Locate the cell with the specified text and output its [X, Y] center coordinate. 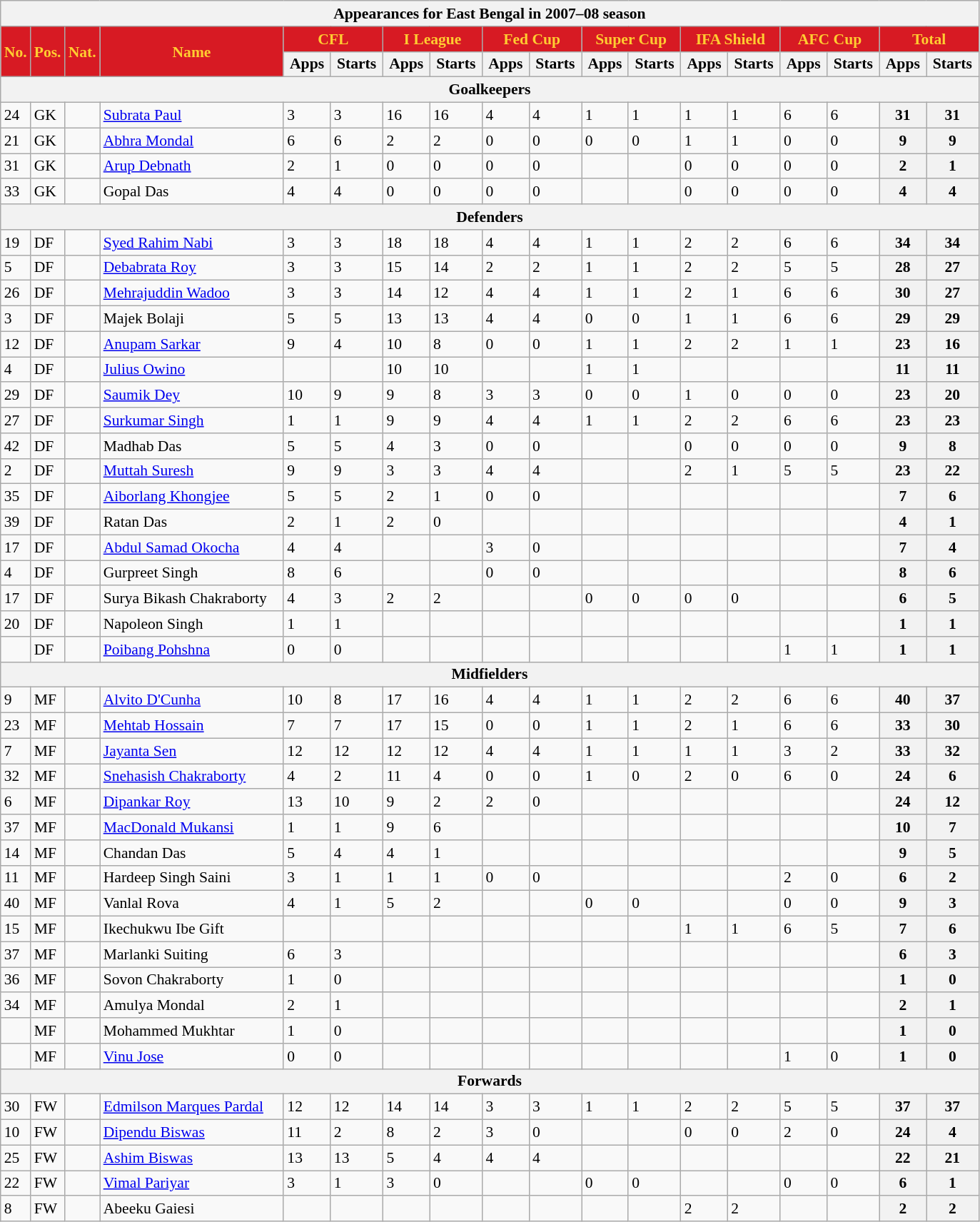
Poibang Pohshna [192, 650]
Appearances for East Bengal in 2007–08 season [490, 14]
Abhra Mondal [192, 141]
Dipankar Roy [192, 802]
Super Cup [631, 39]
Goalkeepers [490, 90]
Edmilson Marques Pardal [192, 1107]
Surya Bikash Chakraborty [192, 599]
Mehrajuddin Wadoo [192, 293]
28 [903, 268]
Chandan Das [192, 853]
19 [16, 243]
Gurpreet Singh [192, 573]
Ikechukwu Ibe Gift [192, 929]
CFL [333, 39]
Sovon Chakraborty [192, 980]
Syed Rahim Nabi [192, 243]
Subrata Paul [192, 116]
Majek Bolaji [192, 319]
Pos. [48, 51]
39 [16, 522]
Saumik Dey [192, 395]
Vinu Jose [192, 1056]
Total [929, 39]
Madhab Das [192, 446]
Alvito D'Cunha [192, 700]
Surkumar Singh [192, 420]
Mohammed Mukhtar [192, 1031]
25 [16, 1158]
Amulya Mondal [192, 1006]
Abeeku Gaiesi [192, 1209]
I League [433, 39]
Marlanki Suiting [192, 954]
Jayanta Sen [192, 751]
Midfielders [490, 675]
Vimal Pariyar [192, 1183]
Debabrata Roy [192, 268]
Nat. [83, 51]
Anupam Sarkar [192, 344]
Napoleon Singh [192, 624]
No. [16, 51]
AFC Cup [829, 39]
Gopal Das [192, 192]
Abdul Samad Okocha [192, 547]
35 [16, 497]
Mehtab Hossain [192, 726]
Dipendu Biswas [192, 1133]
42 [16, 446]
Hardeep Singh Saini [192, 878]
Ashim Biswas [192, 1158]
36 [16, 980]
Julius Owino [192, 370]
Ratan Das [192, 522]
Defenders [490, 217]
Snehasish Chakraborty [192, 777]
Arup Debnath [192, 166]
Forwards [490, 1081]
MacDonald Mukansi [192, 827]
IFA Shield [731, 39]
Name [192, 51]
Vanlal Rova [192, 904]
26 [16, 293]
Fed Cup [532, 39]
Muttah Suresh [192, 471]
Aiborlang Khongjee [192, 497]
